Locate the cell with the specified text and output its (x, y) center coordinate. 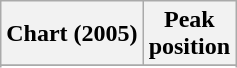
Peakposition (189, 34)
Chart (2005) (72, 34)
